Scan for the cell matching the given text and deliver its [x, y] coordinate at center. 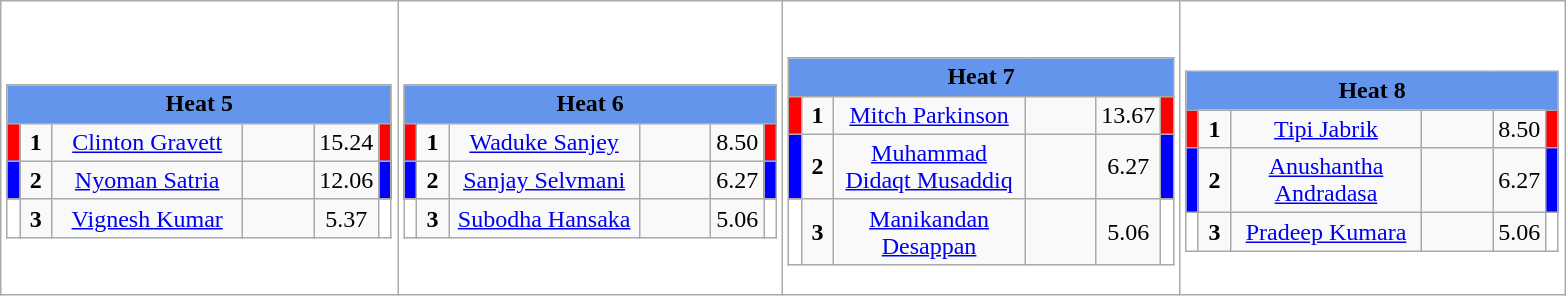
Muhammad Didaqt Musaddiq [930, 166]
Waduke Sanjey [544, 142]
Heat 6 1 Waduke Sanjey 8.50 2 Sanjay Selvmani 6.27 3 Subodha Hansaka 5.06 [590, 148]
Heat 8 1 Tipi Jabrik 8.50 2 Anushantha Andradasa 6.27 3 Pradeep Kumara 5.06 [1372, 148]
Sanjay Selvmani [544, 180]
Nyoman Satria [148, 180]
Subodha Hansaka [544, 218]
Heat 7 1 Mitch Parkinson 13.67 2 Muhammad Didaqt Musaddiq 6.27 3 Manikandan Desappan 5.06 [982, 148]
Manikandan Desappan [930, 232]
Vignesh Kumar [148, 218]
Heat 6 [590, 104]
Anushantha Andradasa [1326, 180]
Pradeep Kumara [1326, 232]
13.67 [1128, 115]
Clinton Gravett [148, 142]
5.37 [346, 218]
12.06 [346, 180]
Heat 7 [981, 77]
Tipi Jabrik [1326, 129]
Heat 5 [199, 104]
Heat 5 1 Clinton Gravett 15.24 2 Nyoman Satria 12.06 3 Vignesh Kumar 5.37 [200, 148]
Heat 8 [1372, 91]
15.24 [346, 142]
Mitch Parkinson [930, 115]
